Return (x, y) of the center of cell containing provided text 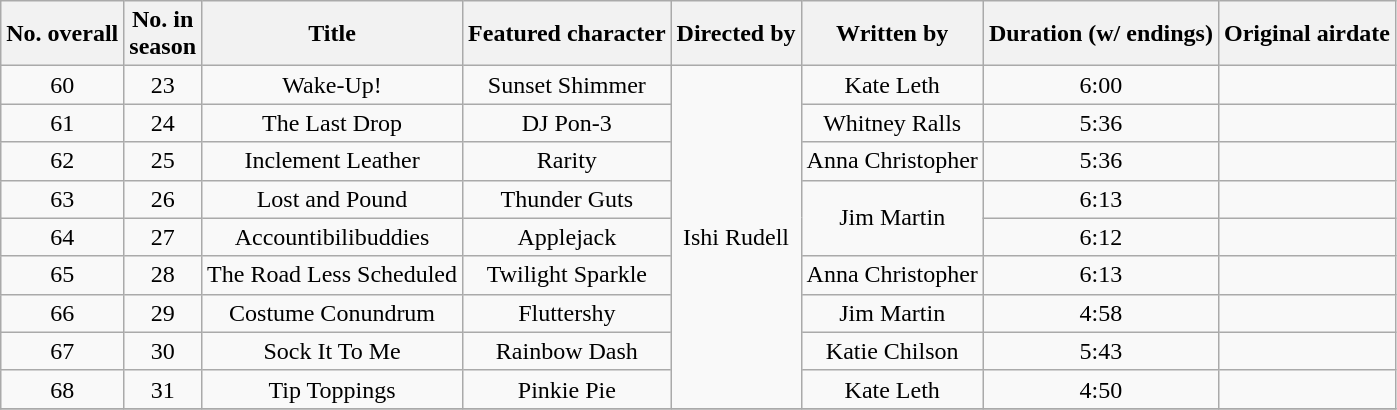
61 (62, 123)
The Last Drop (332, 123)
Applejack (568, 237)
Written by (892, 34)
Lost and Pound (332, 199)
4:58 (1100, 313)
Original airdate (1306, 34)
Directed by (736, 34)
Costume Conundrum (332, 313)
Ishi Rudell (736, 238)
6:12 (1100, 237)
Thunder Guts (568, 199)
6:00 (1100, 85)
62 (62, 161)
Featured character (568, 34)
The Road Less Scheduled (332, 275)
No. overall (62, 34)
Tip Toppings (332, 389)
Rarity (568, 161)
31 (163, 389)
5:43 (1100, 351)
27 (163, 237)
Sunset Shimmer (568, 85)
60 (62, 85)
67 (62, 351)
Accountibilibuddies (332, 237)
Duration (w/ endings) (1100, 34)
30 (163, 351)
DJ Pon-3 (568, 123)
63 (62, 199)
Fluttershy (568, 313)
4:50 (1100, 389)
23 (163, 85)
Rainbow Dash (568, 351)
Katie Chilson (892, 351)
Title (332, 34)
Pinkie Pie (568, 389)
Inclement Leather (332, 161)
Twilight Sparkle (568, 275)
29 (163, 313)
Sock It To Me (332, 351)
No. inseason (163, 34)
26 (163, 199)
68 (62, 389)
Whitney Ralls (892, 123)
64 (62, 237)
25 (163, 161)
24 (163, 123)
65 (62, 275)
28 (163, 275)
Wake-Up! (332, 85)
66 (62, 313)
